Search for the cell housing the specified text and yield its [X, Y] center coordinate. 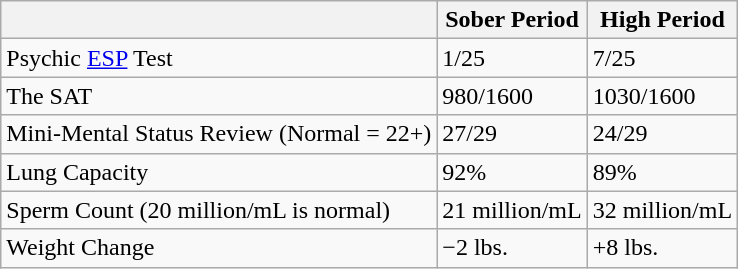
21 million/mL [512, 210]
1030/1600 [662, 96]
Sober Period [512, 20]
24/29 [662, 134]
High Period [662, 20]
The SAT [219, 96]
Psychic ESP Test [219, 58]
89% [662, 172]
Mini-Mental Status Review (Normal = 22+) [219, 134]
92% [512, 172]
980/1600 [512, 96]
Lung Capacity [219, 172]
1/25 [512, 58]
27/29 [512, 134]
Sperm Count (20 million/mL is normal) [219, 210]
Weight Change [219, 248]
+8 lbs. [662, 248]
7/25 [662, 58]
−2 lbs. [512, 248]
32 million/mL [662, 210]
